Locate the cell with the specified text and output its (X, Y) center coordinate. 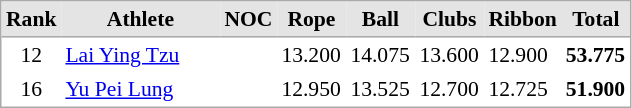
12.700 (450, 89)
Ribbon (522, 20)
12.900 (522, 55)
53.775 (596, 55)
Yu Pei Lung (140, 89)
13.525 (380, 89)
12.725 (522, 89)
13.200 (312, 55)
12 (32, 55)
Ball (380, 20)
51.900 (596, 89)
12.950 (312, 89)
Clubs (450, 20)
NOC (248, 20)
Athlete (140, 20)
Lai Ying Tzu (140, 55)
Rope (312, 20)
Rank (32, 20)
14.075 (380, 55)
Total (596, 20)
13.600 (450, 55)
16 (32, 89)
